Capture the cell that displays the provided text and extract its [x, y] central coordinate. 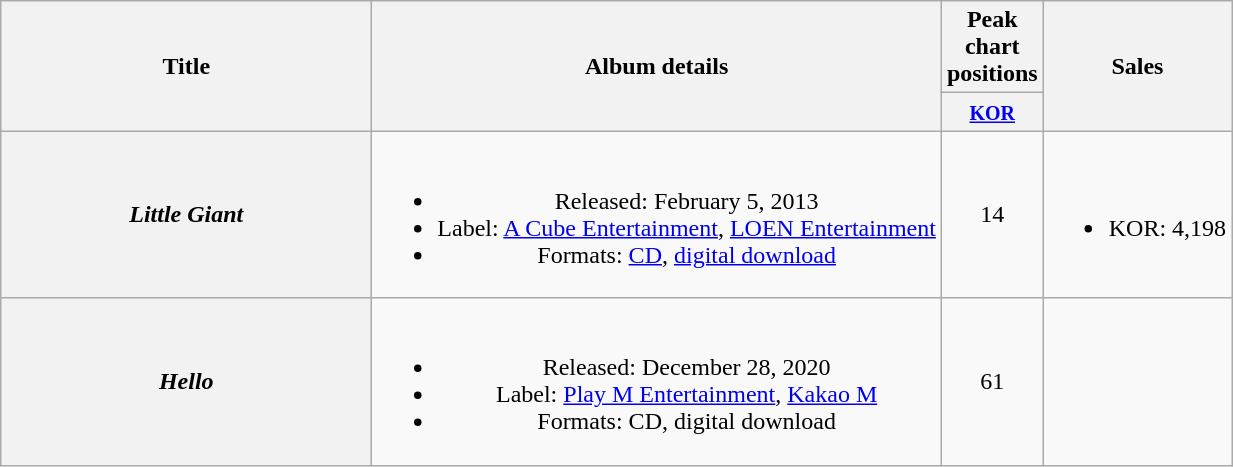
61 [992, 382]
Title [186, 66]
Released: February 5, 2013Label: A Cube Entertainment, LOEN EntertainmentFormats: CD, digital download [657, 214]
Album details [657, 66]
Hello [186, 382]
Little Giant [186, 214]
14 [992, 214]
Sales [1137, 66]
KOR [992, 112]
KOR: 4,198 [1137, 214]
Peak chart positions [992, 47]
Released: December 28, 2020Label: Play M Entertainment, Kakao MFormats: CD, digital download [657, 382]
